From the cell containing the given text, extract its center point as (x, y) coordinate. 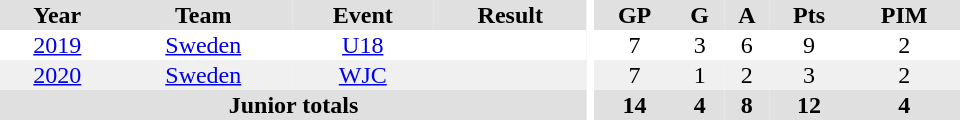
Team (204, 15)
G (700, 15)
WJC (363, 75)
Year (58, 15)
2020 (58, 75)
1 (700, 75)
PIM (904, 15)
Result (511, 15)
Pts (810, 15)
A (747, 15)
9 (810, 45)
U18 (363, 45)
2019 (58, 45)
8 (747, 105)
Junior totals (294, 105)
14 (635, 105)
12 (810, 105)
Event (363, 15)
6 (747, 45)
GP (635, 15)
